Determine the [x, y] coordinate at the center of the cell enclosing the given text.  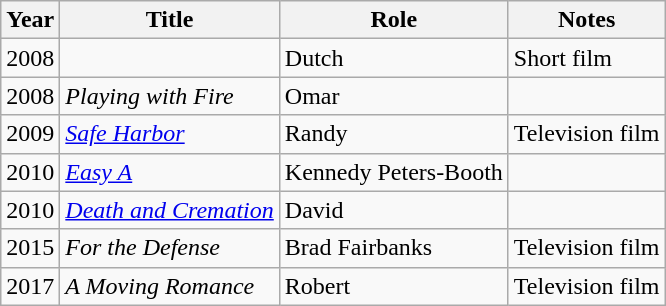
Role [394, 20]
Kennedy Peters-Booth [394, 172]
Safe Harbor [170, 134]
Year [30, 20]
David [394, 210]
Title [170, 20]
A Moving Romance [170, 286]
Omar [394, 96]
Playing with Fire [170, 96]
2009 [30, 134]
Dutch [394, 58]
Death and Cremation [170, 210]
Short film [586, 58]
Notes [586, 20]
Brad Fairbanks [394, 248]
2015 [30, 248]
Randy [394, 134]
Easy A [170, 172]
2017 [30, 286]
Robert [394, 286]
For the Defense [170, 248]
